Locate the cell with the specified text and output its (x, y) center coordinate. 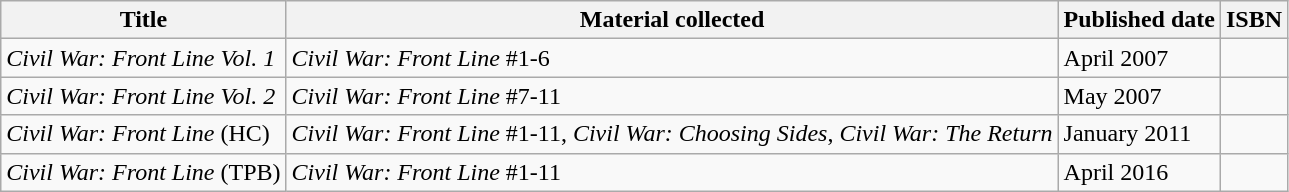
Material collected (672, 20)
Civil War: Front Line Vol. 1 (144, 58)
April 2007 (1139, 58)
Civil War: Front Line #1-11 (672, 172)
Published date (1139, 20)
Civil War: Front Line Vol. 2 (144, 96)
Title (144, 20)
Civil War: Front Line (HC) (144, 134)
Civil War: Front Line #1-11, Civil War: Choosing Sides, Civil War: The Return (672, 134)
May 2007 (1139, 96)
January 2011 (1139, 134)
Civil War: Front Line #1-6 (672, 58)
Civil War: Front Line (TPB) (144, 172)
ISBN (1254, 20)
April 2016 (1139, 172)
Civil War: Front Line #7-11 (672, 96)
